Extract the [x, y] coordinate from the center of the cell holding the provided text.  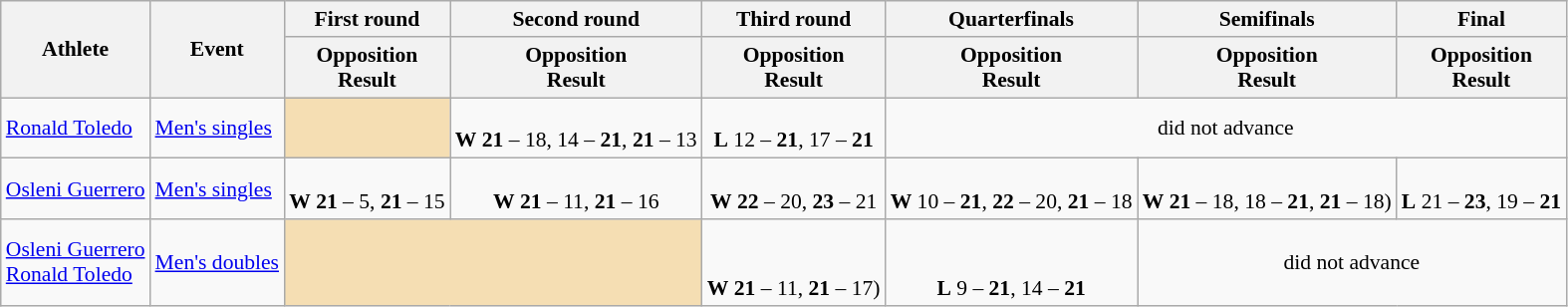
Men's doubles [217, 263]
Ronald Toledo [76, 128]
Semifinals [1267, 19]
Second round [576, 19]
Athlete [76, 50]
Osleni Guerrero [76, 189]
First round [367, 19]
Osleni GuerreroRonald Toledo [76, 263]
Final [1481, 19]
W 21 – 11, 21 – 16 [576, 189]
Third round [794, 19]
W 21 – 5, 21 – 15 [367, 189]
L 12 – 21, 17 – 21 [794, 128]
W 21 – 11, 21 – 17) [794, 263]
Event [217, 50]
Quarterfinals [1012, 19]
L 9 – 21, 14 – 21 [1012, 263]
W 21 – 18, 14 – 21, 21 – 13 [576, 128]
W 22 – 20, 23 – 21 [794, 189]
W 21 – 18, 18 – 21, 21 – 18) [1267, 189]
W 10 – 21, 22 – 20, 21 – 18 [1012, 189]
L 21 – 23, 19 – 21 [1481, 189]
